Return (x, y) of the center of cell containing provided text 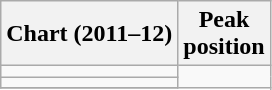
Chart (2011–12) (90, 34)
Peakposition (224, 34)
